Extract the [x, y] coordinate from the center of the cell holding the provided text.  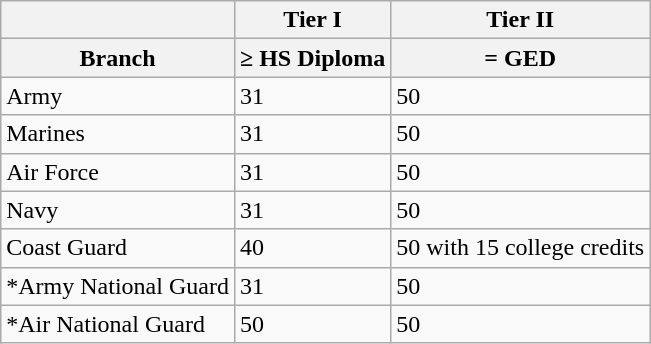
Army [118, 96]
= GED [520, 58]
Branch [118, 58]
Air Force [118, 172]
Navy [118, 210]
50 with 15 college credits [520, 248]
40 [312, 248]
Marines [118, 134]
*Air National Guard [118, 324]
Coast Guard [118, 248]
Tier II [520, 20]
≥ HS Diploma [312, 58]
Tier I [312, 20]
*Army National Guard [118, 286]
